Extract the (x, y) coordinate from the center of the cell holding the provided text.  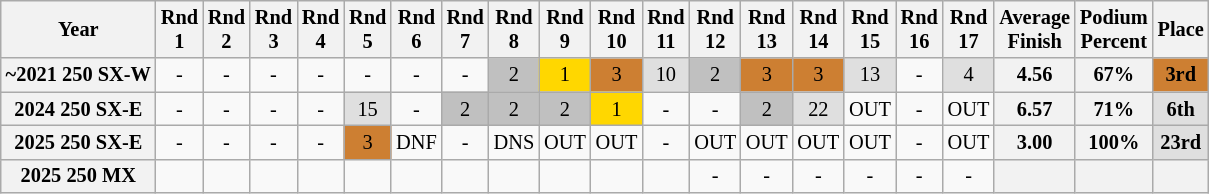
4.56 (1034, 75)
Rnd8 (514, 29)
Rnd3 (274, 29)
Rnd17 (969, 29)
Rnd14 (819, 29)
2024 250 SX-E (78, 109)
Rnd10 (617, 29)
Rnd7 (466, 29)
22 (819, 109)
Rnd15 (870, 29)
3.00 (1034, 142)
2025 250 MX (78, 176)
2025 250 SX-E (78, 142)
Rnd13 (767, 29)
23rd (1181, 142)
6th (1181, 109)
~2021 250 SX-W (78, 75)
67% (1114, 75)
Rnd1 (180, 29)
AverageFinish (1034, 29)
Rnd9 (565, 29)
15 (368, 109)
71% (1114, 109)
Year (78, 29)
100% (1114, 142)
13 (870, 75)
Rnd6 (416, 29)
6.57 (1034, 109)
10 (666, 75)
4 (969, 75)
Place (1181, 29)
Rnd4 (320, 29)
Rnd11 (666, 29)
DNS (514, 142)
3rd (1181, 75)
Rnd2 (226, 29)
Rnd5 (368, 29)
DNF (416, 142)
PodiumPercent (1114, 29)
Rnd16 (920, 29)
Rnd12 (715, 29)
